Locate the cell with the specified text and output its [X, Y] center coordinate. 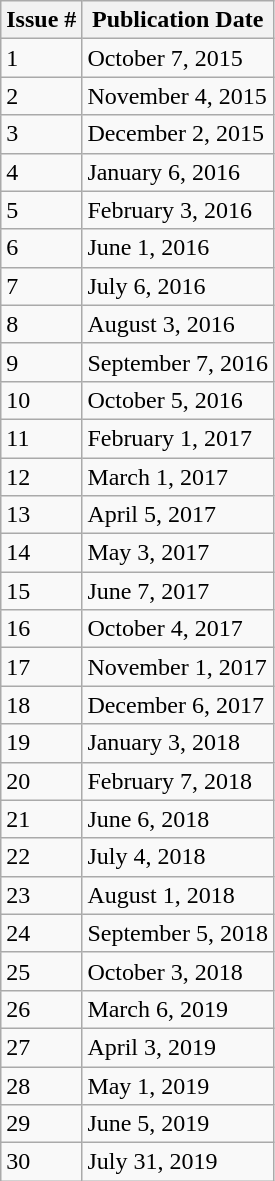
15 [42, 591]
June 6, 2018 [178, 819]
28 [42, 1085]
January 6, 2016 [178, 172]
16 [42, 629]
5 [42, 210]
February 3, 2016 [178, 210]
October 4, 2017 [178, 629]
October 3, 2018 [178, 971]
November 1, 2017 [178, 667]
11 [42, 438]
March 1, 2017 [178, 477]
March 6, 2019 [178, 1009]
July 6, 2016 [178, 286]
24 [42, 933]
27 [42, 1047]
June 5, 2019 [178, 1124]
September 5, 2018 [178, 933]
June 7, 2017 [178, 591]
10 [42, 400]
May 3, 2017 [178, 553]
7 [42, 286]
21 [42, 819]
2 [42, 96]
30 [42, 1162]
February 1, 2017 [178, 438]
13 [42, 515]
14 [42, 553]
1 [42, 58]
25 [42, 971]
9 [42, 362]
December 6, 2017 [178, 705]
3 [42, 134]
29 [42, 1124]
6 [42, 248]
August 1, 2018 [178, 895]
January 3, 2018 [178, 743]
October 7, 2015 [178, 58]
May 1, 2019 [178, 1085]
18 [42, 705]
17 [42, 667]
September 7, 2016 [178, 362]
April 5, 2017 [178, 515]
February 7, 2018 [178, 781]
October 5, 2016 [178, 400]
20 [42, 781]
Issue # [42, 20]
8 [42, 324]
August 3, 2016 [178, 324]
Publication Date [178, 20]
June 1, 2016 [178, 248]
12 [42, 477]
November 4, 2015 [178, 96]
19 [42, 743]
23 [42, 895]
26 [42, 1009]
July 4, 2018 [178, 857]
4 [42, 172]
April 3, 2019 [178, 1047]
July 31, 2019 [178, 1162]
December 2, 2015 [178, 134]
22 [42, 857]
